Extract the [X, Y] coordinate from the center of the cell holding the provided text.  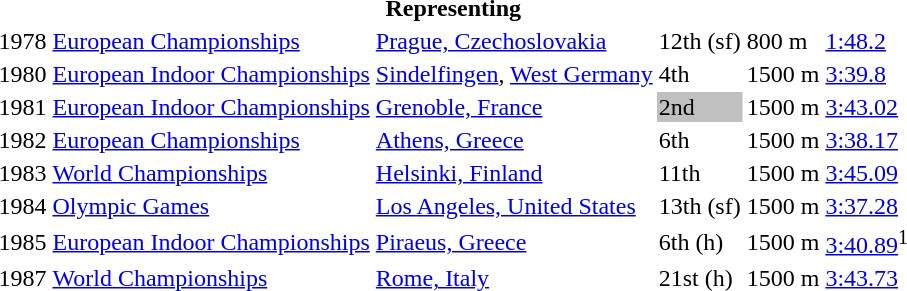
Athens, Greece [514, 140]
Los Angeles, United States [514, 206]
11th [700, 173]
6th (h) [700, 242]
6th [700, 140]
Piraeus, Greece [514, 242]
2nd [700, 107]
Grenoble, France [514, 107]
12th (sf) [700, 41]
Prague, Czechoslovakia [514, 41]
Olympic Games [211, 206]
Helsinki, Finland [514, 173]
Sindelfingen, West Germany [514, 74]
4th [700, 74]
800 m [783, 41]
13th (sf) [700, 206]
World Championships [211, 173]
